Return [x, y] of the center of cell containing provided text 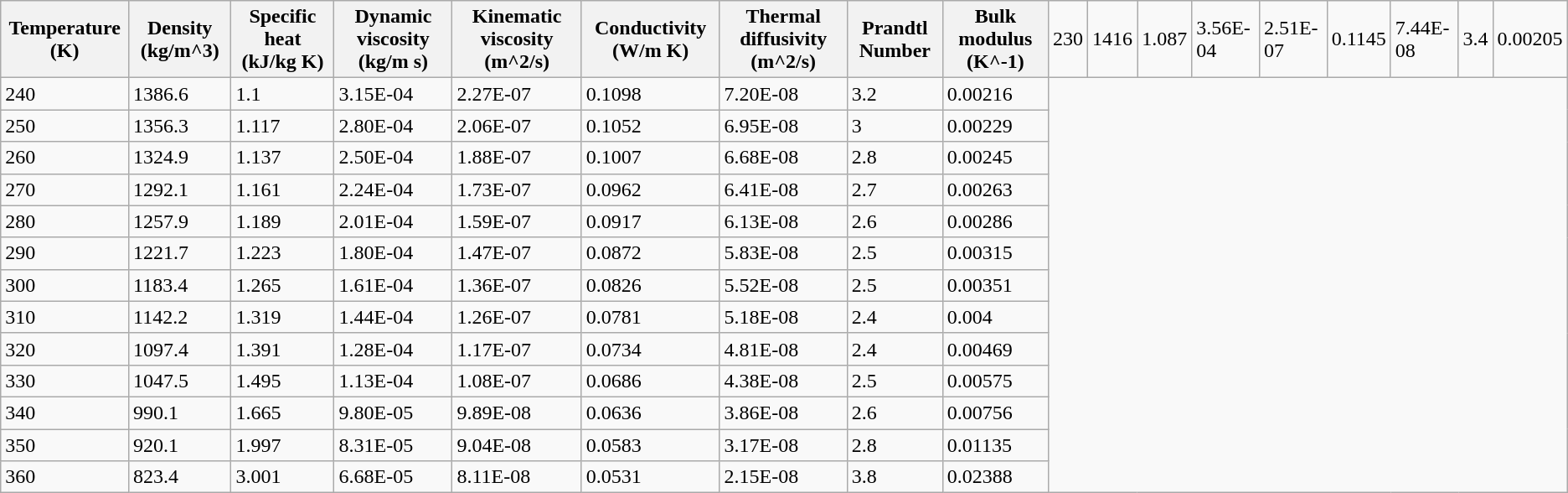
320 [65, 349]
Thermal diffusivity (m^2/s) [783, 39]
280 [65, 221]
240 [65, 94]
0.00205 [1529, 39]
350 [65, 445]
1.495 [283, 381]
1.13E-04 [394, 381]
3.15E-04 [394, 94]
1.26E-07 [517, 317]
6.68E-05 [394, 477]
3 [895, 126]
0.004 [995, 317]
1356.3 [180, 126]
1.59E-07 [517, 221]
2.50E-04 [394, 158]
2.51E-07 [1293, 39]
8.31E-05 [394, 445]
Temperature (K) [65, 39]
0.1007 [650, 158]
2.24E-04 [394, 189]
0.00245 [995, 158]
1416 [1112, 39]
6.95E-08 [783, 126]
1.223 [283, 253]
1.319 [283, 317]
0.0872 [650, 253]
5.18E-08 [783, 317]
1.36E-07 [517, 285]
1.88E-07 [517, 158]
3.56E-04 [1226, 39]
0.00216 [995, 94]
1.087 [1164, 39]
2.06E-07 [517, 126]
1047.5 [180, 381]
1.44E-04 [394, 317]
1.265 [283, 285]
Conductivity (W/m K) [650, 39]
290 [65, 253]
0.00351 [995, 285]
8.11E-08 [517, 477]
3.86E-08 [783, 413]
360 [65, 477]
0.02388 [995, 477]
270 [65, 189]
1.391 [283, 349]
1.47E-07 [517, 253]
250 [65, 126]
6.41E-08 [783, 189]
230 [1067, 39]
1.1 [283, 94]
9.04E-08 [517, 445]
1.61E-04 [394, 285]
0.01135 [995, 445]
3.2 [895, 94]
2.01E-04 [394, 221]
9.89E-08 [517, 413]
0.00315 [995, 253]
7.20E-08 [783, 94]
Specific heat (kJ/kg K) [283, 39]
0.00756 [995, 413]
1.08E-07 [517, 381]
823.4 [180, 477]
0.00229 [995, 126]
0.0636 [650, 413]
7.44E-08 [1424, 39]
990.1 [180, 413]
0.0962 [650, 189]
Kinematic viscosity (m^2/s) [517, 39]
1142.2 [180, 317]
0.0781 [650, 317]
3.001 [283, 477]
0.00575 [995, 381]
1.665 [283, 413]
0.00469 [995, 349]
5.83E-08 [783, 253]
Prandtl Number [895, 39]
4.81E-08 [783, 349]
1.189 [283, 221]
Density (kg/m^3) [180, 39]
3.17E-08 [783, 445]
300 [65, 285]
1183.4 [180, 285]
0.1145 [1359, 39]
1.997 [283, 445]
6.68E-08 [783, 158]
3.4 [1476, 39]
1221.7 [180, 253]
0.00263 [995, 189]
260 [65, 158]
Bulk modulus (K^-1) [995, 39]
2.27E-07 [517, 94]
340 [65, 413]
Dynamic viscosity (kg/m s) [394, 39]
1.117 [283, 126]
1.137 [283, 158]
1324.9 [180, 158]
3.8 [895, 477]
1257.9 [180, 221]
1097.4 [180, 349]
1.17E-07 [517, 349]
0.1052 [650, 126]
1.28E-04 [394, 349]
0.0826 [650, 285]
5.52E-08 [783, 285]
0.0531 [650, 477]
1386.6 [180, 94]
4.38E-08 [783, 381]
0.0917 [650, 221]
310 [65, 317]
0.0686 [650, 381]
2.7 [895, 189]
330 [65, 381]
0.0583 [650, 445]
0.0734 [650, 349]
1.73E-07 [517, 189]
6.13E-08 [783, 221]
9.80E-05 [394, 413]
2.15E-08 [783, 477]
0.00286 [995, 221]
920.1 [180, 445]
1292.1 [180, 189]
0.1098 [650, 94]
2.80E-04 [394, 126]
1.161 [283, 189]
1.80E-04 [394, 253]
